Detect which cell encompasses the target text, then output its (X, Y) center coordinate. 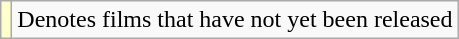
Denotes films that have not yet been released (235, 20)
